Provide the [X, Y] coordinate of the cell's center where the given text is located.  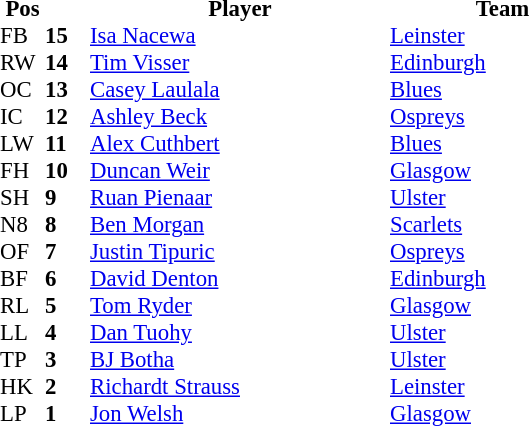
Dan Tuohy [240, 332]
Alex Cuthbert [240, 144]
RL [22, 306]
SH [22, 198]
4 [68, 332]
Ruan Pienaar [240, 198]
TP [22, 360]
7 [68, 252]
Ashley Beck [240, 116]
David Denton [240, 278]
HK [22, 386]
5 [68, 306]
6 [68, 278]
2 [68, 386]
13 [68, 90]
10 [68, 170]
N8 [22, 224]
IC [22, 116]
LL [22, 332]
Richardt Strauss [240, 386]
OC [22, 90]
Tom Ryder [240, 306]
14 [68, 62]
9 [68, 198]
Duncan Weir [240, 170]
Casey Laulala [240, 90]
3 [68, 360]
8 [68, 224]
FH [22, 170]
Isa Nacewa [240, 36]
Ben Morgan [240, 224]
11 [68, 144]
Tim Visser [240, 62]
12 [68, 116]
BF [22, 278]
BJ Botha [240, 360]
15 [68, 36]
Justin Tipuric [240, 252]
FB [22, 36]
OF [22, 252]
LW [22, 144]
RW [22, 62]
